Extract the [x, y] coordinate from the center of the cell holding the provided text.  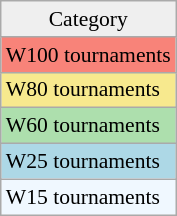
Category [88, 19]
W80 tournaments [88, 90]
W100 tournaments [88, 55]
W60 tournaments [88, 126]
W15 tournaments [88, 197]
W25 tournaments [88, 162]
